Capture the cell that displays the provided text and extract its (x, y) central coordinate. 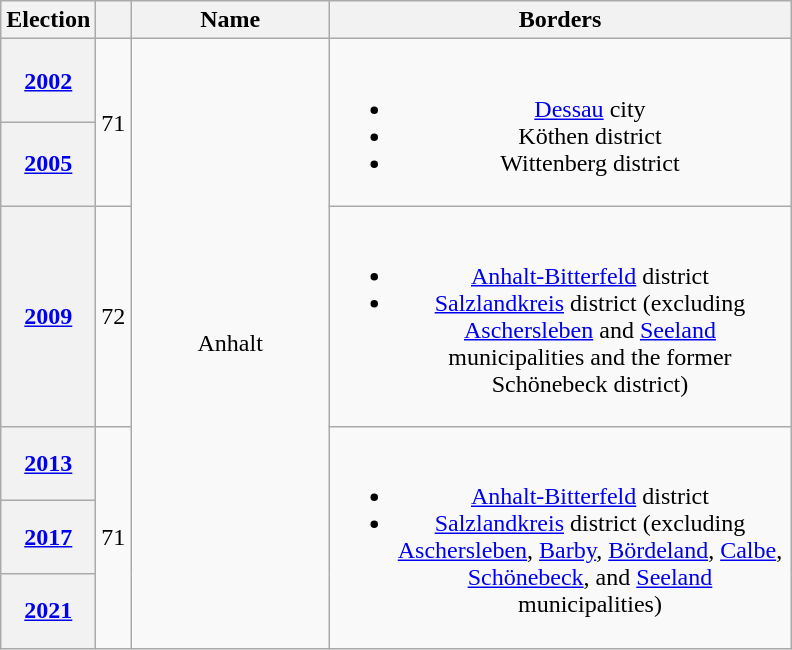
2021 (48, 611)
Dessau cityKöthen districtWittenberg district (560, 122)
72 (114, 316)
Anhalt-Bitterfeld districtSalzlandkreis district (excluding Aschersleben and Seeland municipalities and the former Schönebeck district) (560, 316)
2017 (48, 538)
2002 (48, 81)
Election (48, 20)
Anhalt (230, 344)
2013 (48, 464)
2009 (48, 316)
Anhalt-Bitterfeld districtSalzlandkreis district (excluding Aschersleben, Barby, Bördeland, Calbe, Schönebeck, and Seeland municipalities) (560, 538)
Borders (560, 20)
2005 (48, 164)
Name (230, 20)
